Find where the given text appears and provide that cell's center as [X, Y] coordinate. 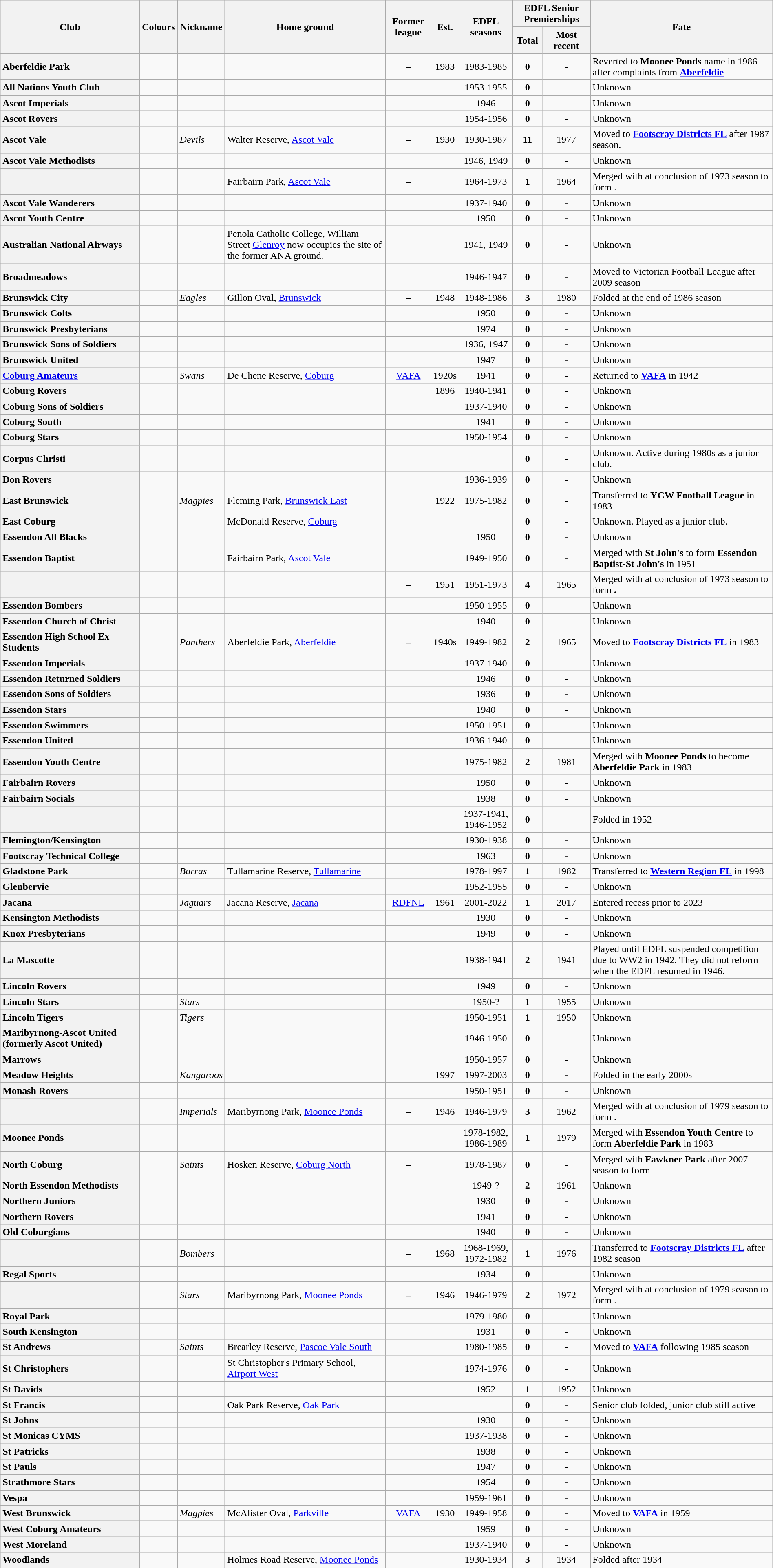
1979-1980 [486, 1316]
1940s [445, 642]
Folded in the early 2000s [682, 1075]
Eagles [201, 298]
EDFL Senior Premierships [551, 14]
Ascot Vale Wanderers [70, 203]
Fate [682, 27]
Brearley Reserve, Pascoe Vale South [305, 1347]
Jaguars [201, 902]
Brunswick Presbyterians [70, 329]
Moved to Footscray Districts FL after 1987 season. [682, 139]
Fairbairn Rovers [70, 783]
Fleming Park, Brunswick East [305, 501]
McAlister Oval, Parkville [305, 1513]
1930-1934 [486, 1560]
Oak Park Reserve, Oak Park [305, 1405]
1948 [445, 298]
Folded at the end of 1986 season [682, 298]
1950-1957 [486, 1059]
Essendon High School Ex Students [70, 642]
Merged with Essendon Youth Centre to form Aberfeldie Park in 1983 [682, 1138]
Nickname [201, 27]
1955 [566, 1002]
Transferred to Western Region FL in 1998 [682, 871]
1968-1969, 1972-1982 [486, 1253]
Lincoln Rovers [70, 986]
Moved to Victorian Football League after 2009 season [682, 276]
East Coburg [70, 521]
Tigers [201, 1017]
EDFL seasons [486, 27]
Unknown. Played as a junior club. [682, 521]
1950-? [486, 1002]
Coburg Rovers [70, 391]
1964-1973 [486, 182]
1954 [486, 1482]
Holmes Road Reserve, Moonee Ponds [305, 1560]
Moved to VAFA in 1959 [682, 1513]
1951-1973 [486, 584]
Ascot Imperials [70, 103]
Essendon United [70, 741]
1976 [566, 1253]
St Pauls [70, 1467]
Essendon Returned Soldiers [70, 679]
1949-1982 [486, 642]
Don Rovers [70, 479]
East Brunswick [70, 501]
1964 [566, 182]
1946-1950 [486, 1039]
Brunswick Colts [70, 313]
Royal Park [70, 1316]
1949-1950 [486, 558]
Northern Rovers [70, 1217]
1959 [486, 1529]
Moonee Ponds [70, 1138]
1978-1982, 1986-1989 [486, 1138]
Brunswick Sons of Soldiers [70, 344]
Essendon Imperials [70, 663]
Burras [201, 871]
Ascot Vale [70, 139]
Essendon Youth Centre [70, 761]
Unknown. Active during 1980s as a junior club. [682, 458]
1937-1938 [486, 1436]
Entered recess prior to 2023 [682, 902]
Moved to Footscray Districts FL in 1983 [682, 642]
Swans [201, 375]
Transferred to Footscray Districts FL after 1982 season [682, 1253]
1931 [486, 1332]
1963 [486, 856]
Est. [445, 27]
Panthers [201, 642]
Most recent [566, 40]
Ascot Youth Centre [70, 218]
West Coburg Amateurs [70, 1529]
1936, 1947 [486, 344]
Brunswick United [70, 360]
1940-1941 [486, 391]
St Davids [70, 1389]
1936-1940 [486, 741]
Old Coburgians [70, 1232]
Hosken Reserve, Coburg North [305, 1164]
2017 [566, 902]
Northern Juniors [70, 1201]
Kensington Methodists [70, 918]
1896 [445, 391]
1936 [486, 694]
St Francis [70, 1405]
La Mascotte [70, 960]
1981 [566, 761]
1949-1958 [486, 1513]
Woodlands [70, 1560]
Folded in 1952 [682, 819]
Tullamarine Reserve, Tullamarine [305, 871]
1968 [445, 1253]
1937-1941, 1946-1952 [486, 819]
1977 [566, 139]
Reverted to Moonee Ponds name in 1986 after complaints from Aberfeldie [682, 67]
St Monicas CYMS [70, 1436]
1953-1955 [486, 88]
Ascot Vale Methodists [70, 161]
Essendon Bombers [70, 606]
Coburg Stars [70, 437]
Glenbervie [70, 887]
1982 [566, 871]
4 [528, 584]
Former league [408, 27]
1922 [445, 501]
Lincoln Tigers [70, 1017]
Broadmeadows [70, 276]
Meadow Heights [70, 1075]
Played until EDFL suspended competition due to WW2 in 1942. They did not reform when the EDFL resumed in 1946. [682, 960]
Essendon Swimmers [70, 725]
Jacana Reserve, Jacana [305, 902]
1946-1947 [486, 276]
Aberfeldie Park [70, 67]
West Moreland [70, 1544]
Club [70, 27]
St Johns [70, 1420]
1930-1938 [486, 840]
De Chene Reserve, Coburg [305, 375]
11 [528, 139]
1920s [445, 375]
1949-? [486, 1186]
Colours [159, 27]
Returned to VAFA in 1942 [682, 375]
1979 [566, 1138]
Total [528, 40]
1951 [445, 584]
West Brunswick [70, 1513]
1997-2003 [486, 1075]
St Christopher's Primary School, Airport West [305, 1368]
1983-1985 [486, 67]
McDonald Reserve, Coburg [305, 521]
Merged with St John's to form Essendon Baptist-St John's in 1951 [682, 558]
Fairbairn Socials [70, 798]
Essendon Church of Christ [70, 621]
Coburg Amateurs [70, 375]
1938-1941 [486, 960]
1997 [445, 1075]
Kangaroos [201, 1075]
1952-1955 [486, 887]
1954-1956 [486, 119]
Marrows [70, 1059]
1936-1939 [486, 479]
1950-1955 [486, 606]
Senior club folded, junior club still active [682, 1405]
Transferred to YCW Football League in 1983 [682, 501]
Essendon Baptist [70, 558]
Lincoln Stars [70, 1002]
Maribyrnong-Ascot United (formerly Ascot United) [70, 1039]
Essendon Sons of Soldiers [70, 694]
1930-1987 [486, 139]
Coburg South [70, 422]
Coburg Sons of Soldiers [70, 406]
1980 [566, 298]
Monash Rovers [70, 1090]
1959-1961 [486, 1498]
1983 [445, 67]
Flemington/Kensington [70, 840]
Essendon All Blacks [70, 537]
1978-1997 [486, 871]
North Essendon Methodists [70, 1186]
Aberfeldie Park, Aberfeldie [305, 642]
1948-1986 [486, 298]
Bombers [201, 1253]
Regal Sports [70, 1274]
Corpus Christi [70, 458]
All Nations Youth Club [70, 88]
1950-1954 [486, 437]
Essendon Stars [70, 710]
1974-1976 [486, 1368]
Strathmore Stars [70, 1482]
2001-2022 [486, 902]
St Andrews [70, 1347]
Merged with Moonee Ponds to become Aberfeldie Park in 1983 [682, 761]
1972 [566, 1295]
Gladstone Park [70, 871]
Merged with Fawkner Park after 2007 season to form [682, 1164]
Footscray Technical College [70, 856]
Penola Catholic College, William Street Glenroy now occupies the site of the former ANA ground. [305, 245]
1978-1987 [486, 1164]
Walter Reserve, Ascot Vale [305, 139]
Brunswick City [70, 298]
Knox Presbyterians [70, 933]
North Coburg [70, 1164]
1974 [486, 329]
Ascot Rovers [70, 119]
South Kensington [70, 1332]
Australian National Airways [70, 245]
Moved to VAFA following 1985 season [682, 1347]
Imperials [201, 1111]
RDFNL [408, 902]
1946, 1949 [486, 161]
St Christophers [70, 1368]
Jacana [70, 902]
Folded after 1934 [682, 1560]
St Patricks [70, 1451]
Gillon Oval, Brunswick [305, 298]
1980-1985 [486, 1347]
Home ground [305, 27]
1941, 1949 [486, 245]
1962 [566, 1111]
Vespa [70, 1498]
Devils [201, 139]
